Output the (X, Y) coordinate of the center of the cell containing the given text.  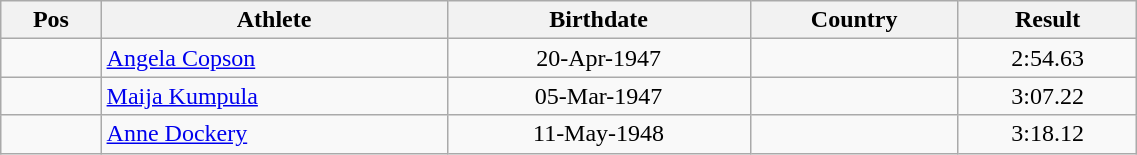
11-May-1948 (598, 134)
Country (854, 20)
3:18.12 (1048, 134)
05-Mar-1947 (598, 96)
2:54.63 (1048, 58)
20-Apr-1947 (598, 58)
Result (1048, 20)
Birthdate (598, 20)
Maija Kumpula (274, 96)
Anne Dockery (274, 134)
Pos (51, 20)
Angela Copson (274, 58)
Athlete (274, 20)
3:07.22 (1048, 96)
